Determine the (x, y) coordinate at the center of the cell enclosing the given text.  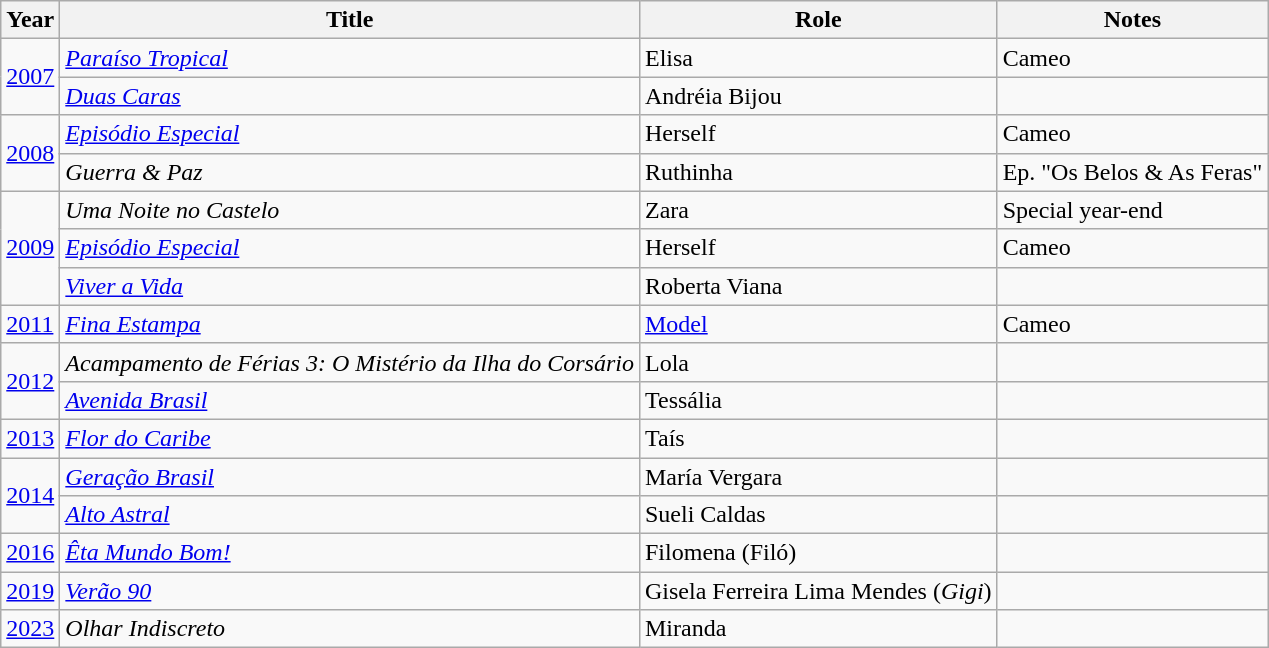
Geração Brasil (350, 477)
2016 (30, 553)
Ep. "Os Belos & As Feras" (1132, 172)
Gisela Ferreira Lima Mendes (Gigi) (818, 591)
Miranda (818, 629)
Roberta Viana (818, 286)
Zara (818, 210)
2013 (30, 438)
Paraíso Tropical (350, 58)
2009 (30, 248)
Acampamento de Férias 3: O Mistério da Ilha do Corsário (350, 362)
Viver a Vida (350, 286)
Avenida Brasil (350, 400)
Êta Mundo Bom! (350, 553)
Olhar Indiscreto (350, 629)
Ruthinha (818, 172)
Filomena (Filó) (818, 553)
Notes (1132, 20)
María Vergara (818, 477)
Duas Caras (350, 96)
Elisa (818, 58)
Alto Astral (350, 515)
Taís (818, 438)
Fina Estampa (350, 324)
Flor do Caribe (350, 438)
Title (350, 20)
2008 (30, 153)
2014 (30, 496)
Guerra & Paz (350, 172)
2019 (30, 591)
Model (818, 324)
Lola (818, 362)
2007 (30, 77)
Role (818, 20)
Sueli Caldas (818, 515)
Andréia Bijou (818, 96)
Tessália (818, 400)
2012 (30, 381)
2023 (30, 629)
2011 (30, 324)
Year (30, 20)
Special year-end (1132, 210)
Verão 90 (350, 591)
Uma Noite no Castelo (350, 210)
